Locate the cell with the specified text and output its [X, Y] center coordinate. 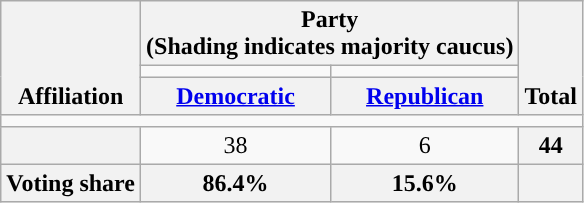
Total [551, 58]
86.4% [236, 183]
Voting share [71, 183]
6 [425, 145]
Party (Shading indicates majority caucus) [330, 34]
Affiliation [71, 58]
Republican [425, 96]
Democratic [236, 96]
38 [236, 145]
44 [551, 145]
15.6% [425, 183]
